Extract the (X, Y) coordinate from the center of the cell holding the provided text.  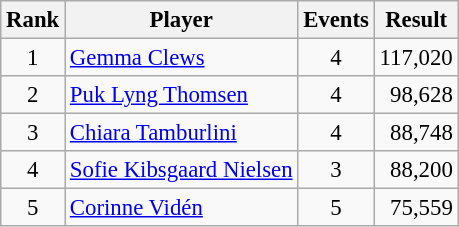
Events (336, 20)
75,559 (416, 208)
Rank (33, 20)
98,628 (416, 95)
Result (416, 20)
1 (33, 58)
2 (33, 95)
88,200 (416, 170)
Puk Lyng Thomsen (182, 95)
Gemma Clews (182, 58)
Chiara Tamburlini (182, 133)
Corinne Vidén (182, 208)
117,020 (416, 58)
Player (182, 20)
88,748 (416, 133)
Sofie Kibsgaard Nielsen (182, 170)
